Locate the cell with the specified text and output its (X, Y) center coordinate. 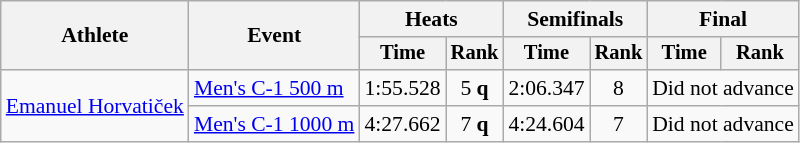
1:55.528 (402, 88)
Men's C-1 1000 m (274, 124)
7 q (475, 124)
8 (619, 88)
Men's C-1 500 m (274, 88)
4:24.604 (546, 124)
Event (274, 36)
4:27.662 (402, 124)
Emanuel Horvatiček (95, 106)
Athlete (95, 36)
Heats (431, 19)
Semifinals (575, 19)
Final (723, 19)
5 q (475, 88)
2:06.347 (546, 88)
7 (619, 124)
